From the cell containing the given text, extract its center point as (X, Y) coordinate. 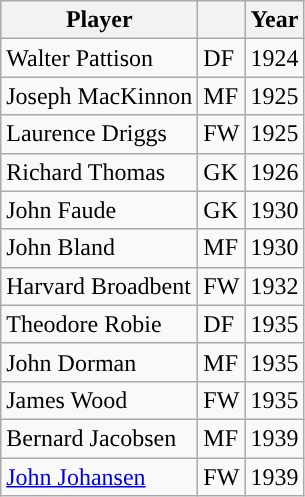
James Wood (100, 400)
1924 (274, 58)
Richard Thomas (100, 172)
Theodore Robie (100, 324)
Harvard Broadbent (100, 286)
John Faude (100, 210)
John Dorman (100, 362)
John Bland (100, 248)
1932 (274, 286)
Walter Pattison (100, 58)
Player (100, 20)
Laurence Driggs (100, 134)
Year (274, 20)
Joseph MacKinnon (100, 96)
Bernard Jacobsen (100, 438)
1926 (274, 172)
John Johansen (100, 477)
